Identify which cell holds the provided text, then report its (X, Y) central coordinate. 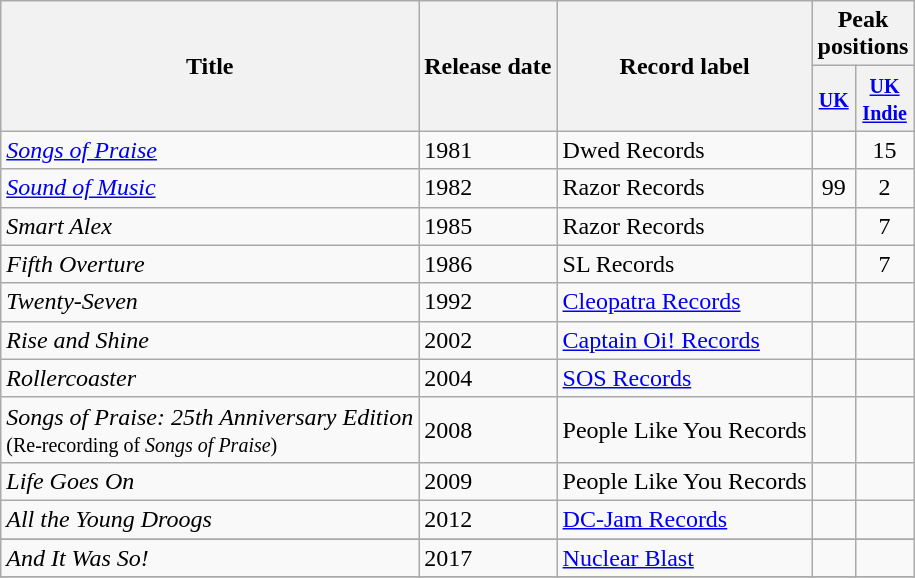
2002 (488, 340)
Release date (488, 66)
Dwed Records (684, 150)
Rollercoaster (210, 378)
Smart Alex (210, 226)
1982 (488, 188)
Twenty-Seven (210, 302)
2017 (488, 557)
SOS Records (684, 378)
15 (884, 150)
All the Young Droogs (210, 519)
Peak positions (863, 34)
2012 (488, 519)
1986 (488, 264)
And It Was So! (210, 557)
Rise and Shine (210, 340)
1985 (488, 226)
Record label (684, 66)
Songs of Praise: 25th Anniversary Edition(Re-recording of Songs of Praise) (210, 430)
Sound of Music (210, 188)
1992 (488, 302)
Captain Oi! Records (684, 340)
DC-Jam Records (684, 519)
2 (884, 188)
2008 (488, 430)
Title (210, 66)
Fifth Overture (210, 264)
Life Goes On (210, 481)
Cleopatra Records (684, 302)
Songs of Praise (210, 150)
Nuclear Blast (684, 557)
UK Indie (884, 98)
2004 (488, 378)
2009 (488, 481)
UK (834, 98)
SL Records (684, 264)
99 (834, 188)
1981 (488, 150)
